Return (X, Y) of the center of cell containing provided text 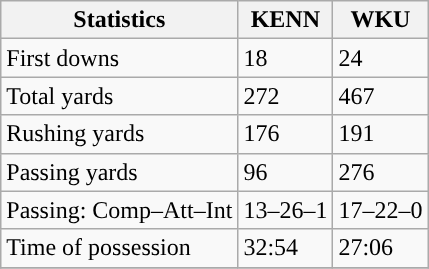
13–26–1 (286, 210)
191 (380, 134)
WKU (380, 20)
Passing yards (120, 172)
467 (380, 96)
32:54 (286, 248)
17–22–0 (380, 210)
176 (286, 134)
27:06 (380, 248)
Statistics (120, 20)
Time of possession (120, 248)
Passing: Comp–Att–Int (120, 210)
24 (380, 58)
First downs (120, 58)
Total yards (120, 96)
KENN (286, 20)
276 (380, 172)
272 (286, 96)
96 (286, 172)
18 (286, 58)
Rushing yards (120, 134)
